Capture the cell that displays the provided text and extract its [x, y] central coordinate. 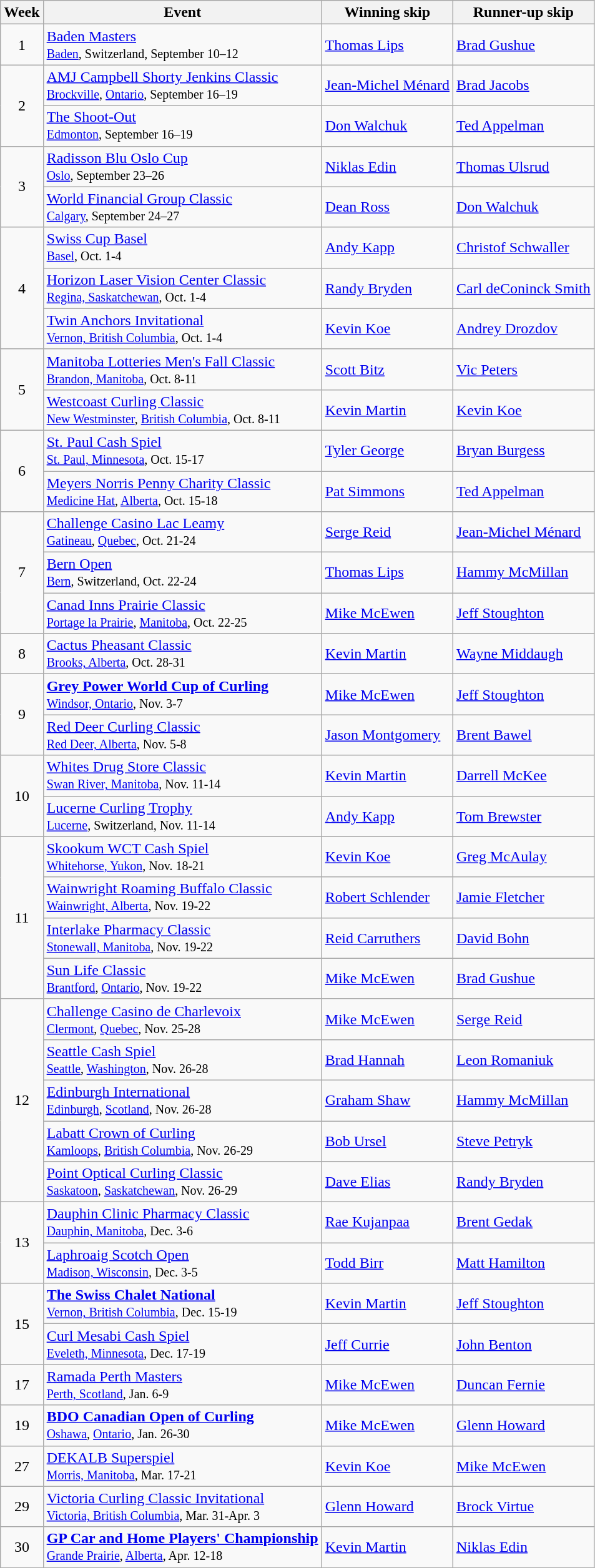
Horizon Laser Vision Center Classic Regina, Saskatchewan, Oct. 1-4 [182, 288]
Christof Schwaller [523, 247]
Laphroaig Scotch Open Madison, Wisconsin, Dec. 3-5 [182, 1263]
27 [22, 1466]
1 [22, 45]
Skookum WCT Cash Spiel Whitehorse, Yukon, Nov. 18-21 [182, 856]
Darrell McKee [523, 775]
Whites Drug Store Classic Swan River, Manitoba, Nov. 11-14 [182, 775]
Brent Gedak [523, 1222]
Dean Ross [387, 207]
Leon Romaniuk [523, 1060]
10 [22, 796]
Challenge Casino de Charlevoix Clermont, Quebec, Nov. 25-28 [182, 1019]
Vic Peters [523, 370]
Twin Anchors Invitational Vernon, British Columbia, Oct. 1-4 [182, 328]
12 [22, 1100]
Canad Inns Prairie Classic Portage la Prairie, Manitoba, Oct. 22-25 [182, 613]
AMJ Campbell Shorty Jenkins Classic Brockville, Ontario, September 16–19 [182, 85]
Meyers Norris Penny Charity Classic Medicine Hat, Alberta, Oct. 15-18 [182, 491]
The Shoot-Out Edmonton, September 16–19 [182, 126]
Challenge Casino Lac Leamy Gatineau, Quebec, Oct. 21-24 [182, 532]
29 [22, 1507]
Jamie Fletcher [523, 898]
Dave Elias [387, 1182]
Week [22, 12]
Tom Brewster [523, 816]
Seattle Cash Spiel Seattle, Washington, Nov. 26-28 [182, 1060]
Westcoast Curling Classic New Westminster, British Columbia, Oct. 8-11 [182, 409]
13 [22, 1243]
St. Paul Cash Spiel St. Paul, Minnesota, Oct. 15-17 [182, 451]
Carl deConinck Smith [523, 288]
11 [22, 918]
The Swiss Chalet National Vernon, British Columbia, Dec. 15-19 [182, 1303]
Jason Montgomery [387, 735]
Baden Masters Baden, Switzerland, September 10–12 [182, 45]
Winning skip [387, 12]
30 [22, 1547]
8 [22, 654]
Wayne Middaugh [523, 654]
Labatt Crown of Curling Kamloops, British Columbia, Nov. 26-29 [182, 1141]
Curl Mesabi Cash Spiel Eveleth, Minnesota, Dec. 17-19 [182, 1345]
Matt Hamilton [523, 1263]
Rae Kujanpaa [387, 1222]
Point Optical Curling Classic Saskatoon, Saskatchewan, Nov. 26-29 [182, 1182]
Victoria Curling Classic Invitational Victoria, British Columbia, Mar. 31-Apr. 3 [182, 1507]
Tyler George [387, 451]
BDO Canadian Open of Curling Oshawa, Ontario, Jan. 26-30 [182, 1426]
Steve Petryk [523, 1141]
Bob Ursel [387, 1141]
Swiss Cup Basel Basel, Oct. 1-4 [182, 247]
6 [22, 471]
Greg McAulay [523, 856]
Edinburgh International Edinburgh, Scotland, Nov. 26-28 [182, 1100]
Manitoba Lotteries Men's Fall Classic Brandon, Manitoba, Oct. 8-11 [182, 370]
Andrey Drozdov [523, 328]
Radisson Blu Oslo Cup Oslo, September 23–26 [182, 166]
2 [22, 105]
World Financial Group Classic Calgary, September 24–27 [182, 207]
Duncan Fernie [523, 1384]
Dauphin Clinic Pharmacy Classic Dauphin, Manitoba, Dec. 3-6 [182, 1222]
Reid Carruthers [387, 938]
Event [182, 12]
5 [22, 390]
DEKALB Superspiel Morris, Manitoba, Mar. 17-21 [182, 1466]
Interlake Pharmacy Classic Stonewall, Manitoba, Nov. 19-22 [182, 938]
Todd Birr [387, 1263]
Sun Life Classic Brantford, Ontario, Nov. 19-22 [182, 979]
Robert Schlender [387, 898]
GP Car and Home Players' Championship Grande Prairie, Alberta, Apr. 12-18 [182, 1547]
Thomas Ulsrud [523, 166]
Ramada Perth Masters Perth, Scotland, Jan. 6-9 [182, 1384]
Brent Bawel [523, 735]
15 [22, 1324]
17 [22, 1384]
Pat Simmons [387, 491]
Red Deer Curling Classic Red Deer, Alberta, Nov. 5-8 [182, 735]
7 [22, 573]
John Benton [523, 1345]
19 [22, 1426]
Runner-up skip [523, 12]
Bryan Burgess [523, 451]
Jeff Currie [387, 1345]
Brad Jacobs [523, 85]
4 [22, 288]
Lucerne Curling Trophy Lucerne, Switzerland, Nov. 11-14 [182, 816]
David Bohn [523, 938]
9 [22, 715]
Brock Virtue [523, 1507]
Bern Open Bern, Switzerland, Oct. 22-24 [182, 573]
3 [22, 187]
Graham Shaw [387, 1100]
Cactus Pheasant Classic Brooks, Alberta, Oct. 28-31 [182, 654]
Brad Hannah [387, 1060]
Grey Power World Cup of Curling Windsor, Ontario, Nov. 3-7 [182, 694]
Wainwright Roaming Buffalo Classic Wainwright, Alberta, Nov. 19-22 [182, 898]
Scott Bitz [387, 370]
